Output the (x, y) coordinate of the center of the cell containing the given text.  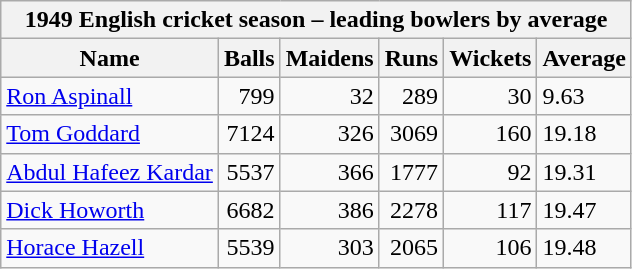
Name (110, 58)
366 (330, 172)
289 (411, 96)
106 (490, 248)
6682 (249, 210)
19.31 (584, 172)
160 (490, 134)
Average (584, 58)
Maidens (330, 58)
92 (490, 172)
9.63 (584, 96)
Dick Howorth (110, 210)
1949 English cricket season – leading bowlers by average (316, 20)
1777 (411, 172)
117 (490, 210)
Horace Hazell (110, 248)
5537 (249, 172)
Wickets (490, 58)
19.48 (584, 248)
386 (330, 210)
799 (249, 96)
5539 (249, 248)
303 (330, 248)
3069 (411, 134)
Runs (411, 58)
Ron Aspinall (110, 96)
Abdul Hafeez Kardar (110, 172)
Tom Goddard (110, 134)
326 (330, 134)
2065 (411, 248)
19.47 (584, 210)
19.18 (584, 134)
2278 (411, 210)
32 (330, 96)
30 (490, 96)
7124 (249, 134)
Balls (249, 58)
